Return (X, Y) of the center of cell containing provided text 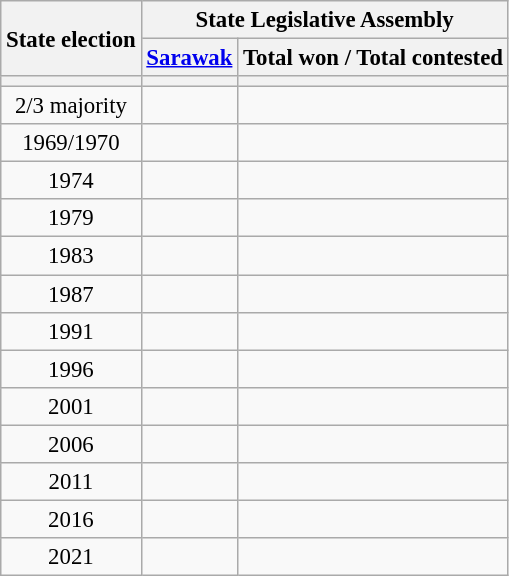
1991 (71, 331)
1996 (71, 369)
State Legislative Assembly (324, 20)
2021 (71, 557)
2016 (71, 519)
State election (71, 38)
Total won / Total contested (374, 58)
1987 (71, 294)
Sarawak (190, 58)
1969/1970 (71, 143)
2011 (71, 482)
1974 (71, 181)
2001 (71, 406)
1979 (71, 219)
2/3 majority (71, 106)
1983 (71, 256)
2006 (71, 444)
